Search for the cell housing the specified text and yield its [x, y] center coordinate. 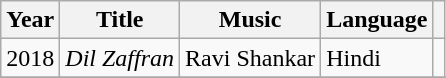
Ravi Shankar [250, 58]
2018 [30, 58]
Music [250, 20]
Title [120, 20]
Language [377, 20]
Dil Zaffran [120, 58]
Hindi [377, 58]
Year [30, 20]
